Capture the cell that displays the provided text and extract its [x, y] central coordinate. 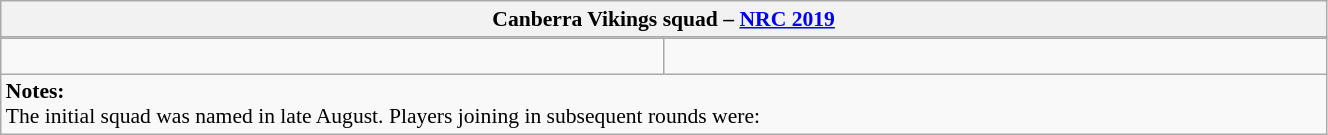
Notes:The initial squad was named in late August. Players joining in subsequent rounds were: [664, 104]
Canberra Vikings squad – NRC 2019 [664, 19]
